Pinpoint the cell where the given text exists, returning its (x, y) midpoint coordinate. 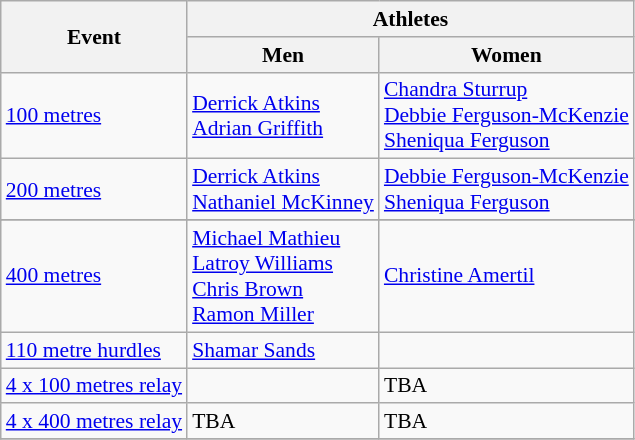
400 metres (94, 276)
Michael Mathieu Latroy Williams Chris Brown Ramon Miller (283, 276)
Event (94, 36)
Debbie Ferguson-McKenzie Sheniqua Ferguson (506, 190)
Chandra Sturrup Debbie Ferguson-McKenzie Sheniqua Ferguson (506, 116)
100 metres (94, 116)
4 x 100 metres relay (94, 386)
110 metre hurdles (94, 350)
200 metres (94, 190)
Christine Amertil (506, 276)
4 x 400 metres relay (94, 422)
Men (283, 55)
Derrick Atkins Nathaniel McKinney (283, 190)
Athletes (410, 19)
Derrick Atkins Adrian Griffith (283, 116)
Women (506, 55)
Shamar Sands (283, 350)
